Output the [X, Y] coordinate of the center of the cell containing the given text.  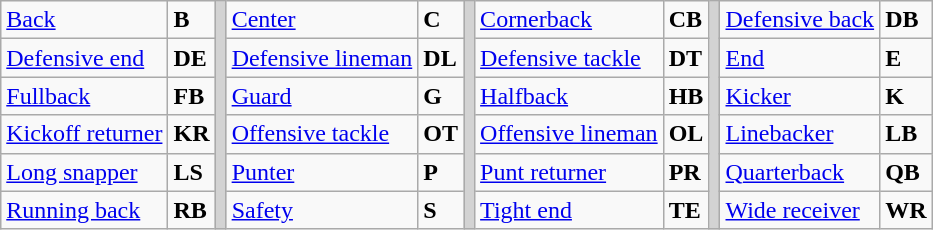
C [441, 20]
PR [686, 172]
RB [192, 210]
Wide receiver [800, 210]
KR [192, 134]
Quarterback [800, 172]
Defensive lineman [322, 58]
OT [441, 134]
G [441, 96]
FB [192, 96]
TE [686, 210]
Guard [322, 96]
WR [906, 210]
DL [441, 58]
DE [192, 58]
Back [84, 20]
Halfback [570, 96]
DT [686, 58]
Linebacker [800, 134]
Safety [322, 210]
B [192, 20]
Center [322, 20]
DB [906, 20]
Offensive lineman [570, 134]
Defensive back [800, 20]
Punter [322, 172]
Fullback [84, 96]
Running back [84, 210]
Defensive tackle [570, 58]
Offensive tackle [322, 134]
LS [192, 172]
Cornerback [570, 20]
End [800, 58]
Long snapper [84, 172]
S [441, 210]
E [906, 58]
OL [686, 134]
Defensive end [84, 58]
Kicker [800, 96]
Kickoff returner [84, 134]
HB [686, 96]
K [906, 96]
CB [686, 20]
P [441, 172]
QB [906, 172]
Tight end [570, 210]
Punt returner [570, 172]
LB [906, 134]
